Search for the cell housing the specified text and yield its [x, y] center coordinate. 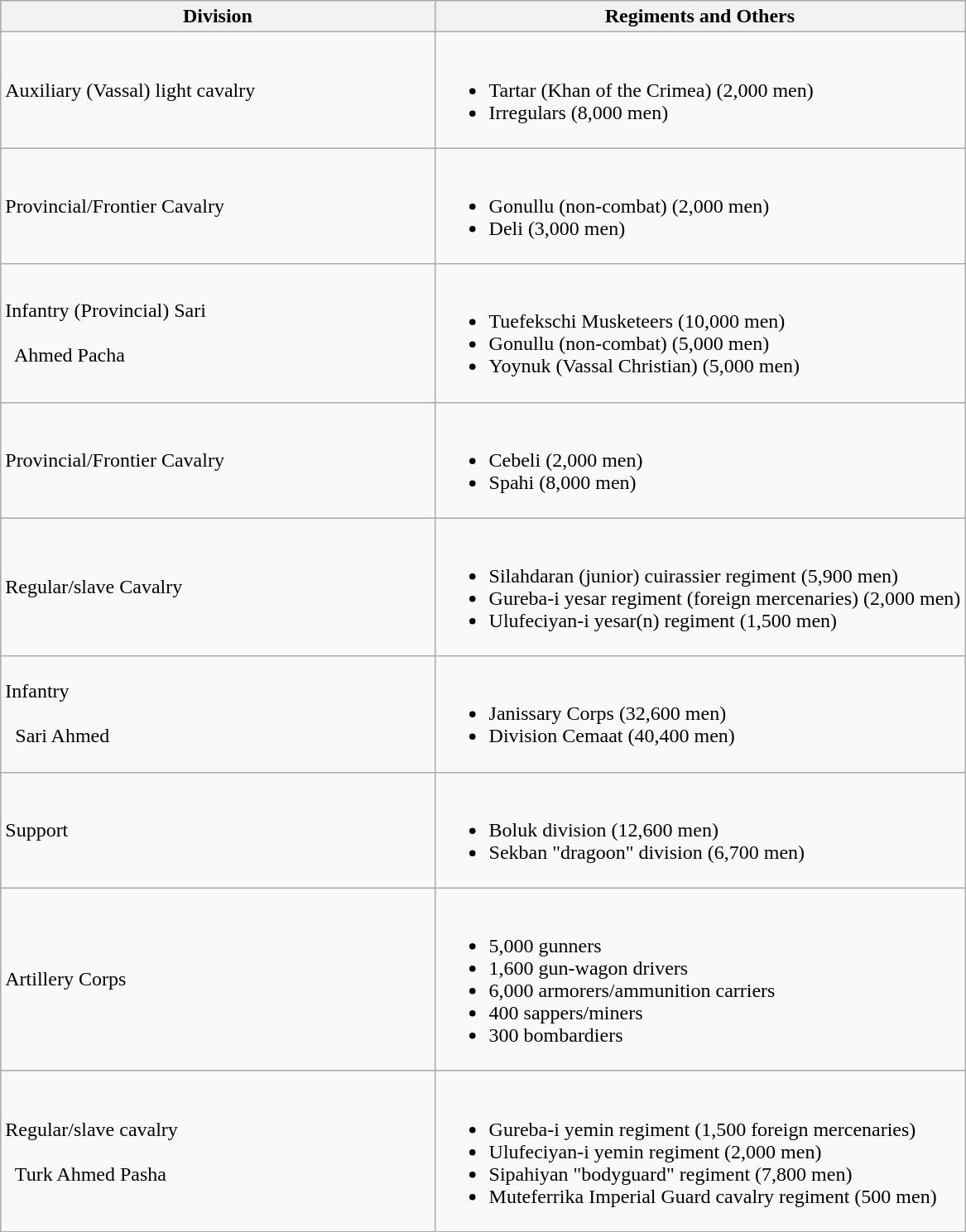
Cebeli (2,000 men)Spahi (8,000 men) [700, 460]
Janissary Corps (32,600 men)Division Cemaat (40,400 men) [700, 714]
Regular/slave Cavalry [218, 587]
Auxiliary (Vassal) light cavalry [218, 90]
Tartar (Khan of the Crimea) (2,000 men)Irregulars (8,000 men) [700, 90]
Support [218, 830]
Infantry Sari Ahmed [218, 714]
Infantry (Provincial) Sari Ahmed Pacha [218, 333]
Gonullu (non-combat) (2,000 men)Deli (3,000 men) [700, 206]
Artillery Corps [218, 980]
Boluk division (12,600 men)Sekban "dragoon" division (6,700 men) [700, 830]
Division [218, 17]
Regular/slave cavalry Turk Ahmed Pasha [218, 1151]
Tuefekschi Musketeers (10,000 men)Gonullu (non-combat) (5,000 men)Yoynuk (Vassal Christian) (5,000 men) [700, 333]
5,000 gunners1,600 gun-wagon drivers6,000 armorers/ammunition carriers400 sappers/miners300 bombardiers [700, 980]
Regiments and Others [700, 17]
